Find where the given text appears and provide that cell's center as [x, y] coordinate. 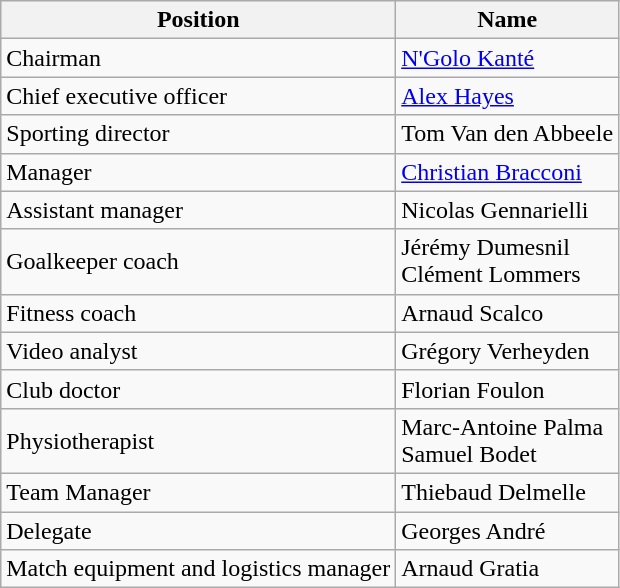
Georges André [508, 531]
Physiotherapist [198, 440]
Nicolas Gennarielli [508, 210]
Marc-Antoine Palma Samuel Bodet [508, 440]
Chairman [198, 58]
Alex Hayes [508, 96]
Grégory Verheyden [508, 351]
N'Golo Kanté [508, 58]
Florian Foulon [508, 389]
Arnaud Scalco [508, 313]
Name [508, 20]
Team Manager [198, 492]
Arnaud Gratia [508, 569]
Jérémy Dumesnil Clément Lommers [508, 262]
Goalkeeper coach [198, 262]
Manager [198, 172]
Assistant manager [198, 210]
Position [198, 20]
Tom Van den Abbeele [508, 134]
Chief executive officer [198, 96]
Delegate [198, 531]
Club doctor [198, 389]
Match equipment and logistics manager [198, 569]
Video analyst [198, 351]
Sporting director [198, 134]
Fitness coach [198, 313]
Christian Bracconi [508, 172]
Thiebaud Delmelle [508, 492]
